Capture the cell that displays the provided text and extract its (X, Y) central coordinate. 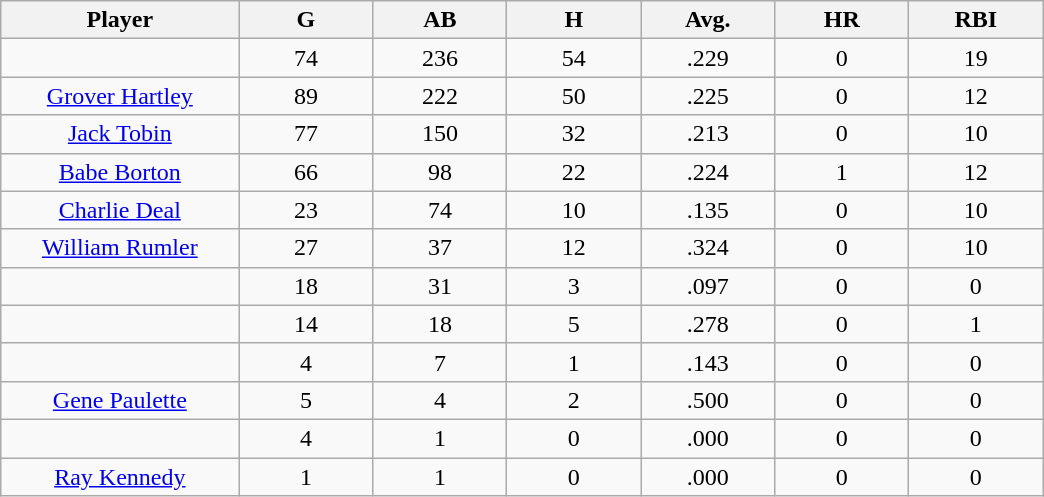
.097 (708, 286)
.224 (708, 172)
222 (440, 96)
32 (574, 134)
2 (574, 400)
Player (120, 20)
22 (574, 172)
Gene Paulette (120, 400)
.229 (708, 58)
HR (842, 20)
27 (306, 248)
89 (306, 96)
William Rumler (120, 248)
54 (574, 58)
.500 (708, 400)
Ray Kennedy (120, 477)
Charlie Deal (120, 210)
H (574, 20)
Babe Borton (120, 172)
50 (574, 96)
.143 (708, 362)
Avg. (708, 20)
.278 (708, 324)
236 (440, 58)
77 (306, 134)
7 (440, 362)
Grover Hartley (120, 96)
150 (440, 134)
19 (976, 58)
.135 (708, 210)
3 (574, 286)
.324 (708, 248)
23 (306, 210)
37 (440, 248)
.213 (708, 134)
Jack Tobin (120, 134)
G (306, 20)
66 (306, 172)
31 (440, 286)
RBI (976, 20)
.225 (708, 96)
98 (440, 172)
AB (440, 20)
14 (306, 324)
